Extract the (X, Y) coordinate from the center of the cell holding the provided text.  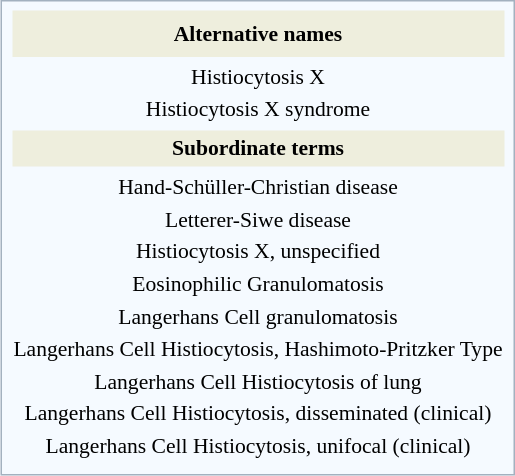
Alternative names (258, 34)
Histiocytosis XHistiocytosis X syndrome (258, 93)
Subordinate terms (258, 148)
